From the cell containing the given text, extract its center point as [x, y] coordinate. 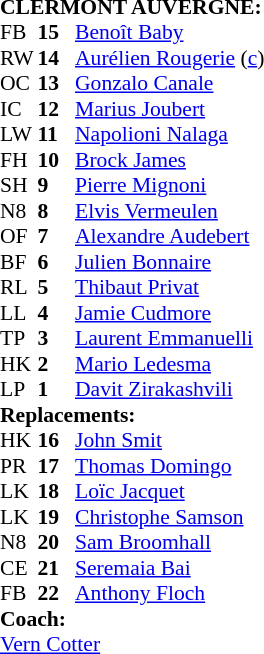
Laurent Emmanuelli [170, 339]
Anthony Floch [170, 593]
11 [57, 135]
Thibaut Privat [170, 287]
4 [57, 313]
Loïc Jacquet [170, 491]
John Smit [170, 441]
Aurélien Rougerie (c) [170, 58]
12 [57, 109]
RW [19, 58]
Marius Joubert [170, 109]
OF [19, 237]
3 [57, 339]
FH [19, 160]
RL [19, 287]
Pierre Mignoni [170, 185]
2 [57, 364]
Seremaia Bai [170, 568]
Jamie Cudmore [170, 313]
TP [19, 339]
Thomas Domingo [170, 466]
LW [19, 135]
Napolioni Nalaga [170, 135]
7 [57, 237]
Coach: [132, 619]
OC [19, 83]
LL [19, 313]
9 [57, 185]
14 [57, 58]
Mario Ledesma [170, 364]
Elvis Vermeulen [170, 211]
22 [57, 593]
Davit Zirakashvili [170, 389]
21 [57, 568]
Gonzalo Canale [170, 83]
IC [19, 109]
18 [57, 491]
15 [57, 33]
Julien Bonnaire [170, 262]
5 [57, 287]
PR [19, 466]
16 [57, 441]
LP [19, 389]
BF [19, 262]
Alexandre Audebert [170, 237]
Benoît Baby [170, 33]
6 [57, 262]
CE [19, 568]
20 [57, 543]
Replacements: [132, 415]
Brock James [170, 160]
SH [19, 185]
Christophe Samson [170, 517]
13 [57, 83]
1 [57, 389]
17 [57, 466]
10 [57, 160]
19 [57, 517]
Sam Broomhall [170, 543]
8 [57, 211]
